Scan for the cell matching the given text and deliver its (X, Y) coordinate at center. 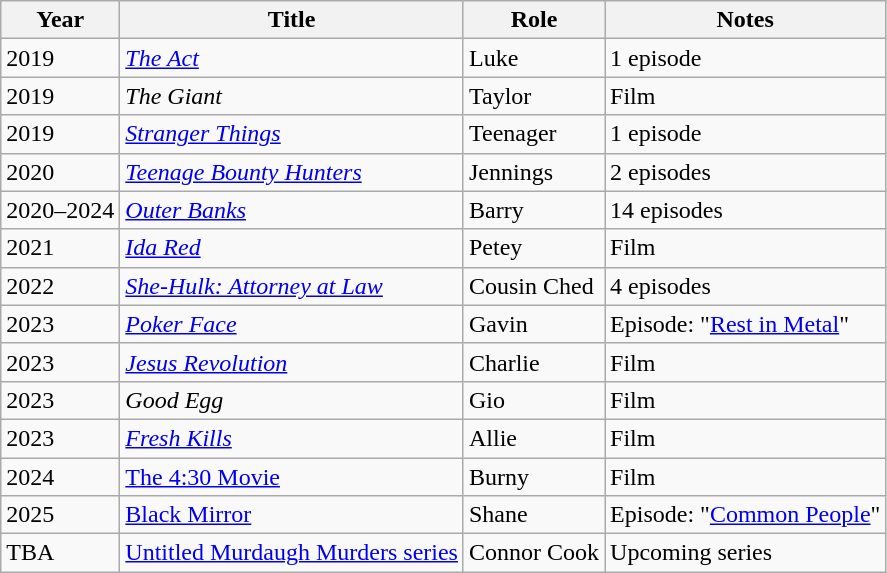
2025 (60, 515)
Outer Banks (292, 210)
The Giant (292, 96)
Year (60, 20)
Black Mirror (292, 515)
Jesus Revolution (292, 362)
Teenager (534, 134)
Good Egg (292, 400)
2020–2024 (60, 210)
Gavin (534, 324)
Stranger Things (292, 134)
Taylor (534, 96)
The 4:30 Movie (292, 477)
Shane (534, 515)
Role (534, 20)
Upcoming series (746, 553)
Poker Face (292, 324)
2022 (60, 286)
Luke (534, 58)
Jennings (534, 172)
Notes (746, 20)
She-Hulk: Attorney at Law (292, 286)
Burny (534, 477)
Barry (534, 210)
2 episodes (746, 172)
2024 (60, 477)
Cousin Ched (534, 286)
2021 (60, 248)
TBA (60, 553)
4 episodes (746, 286)
Petey (534, 248)
The Act (292, 58)
Connor Cook (534, 553)
Fresh Kills (292, 438)
2020 (60, 172)
Untitled Murdaugh Murders series (292, 553)
Title (292, 20)
Teenage Bounty Hunters (292, 172)
Gio (534, 400)
14 episodes (746, 210)
Episode: "Rest in Metal" (746, 324)
Charlie (534, 362)
Ida Red (292, 248)
Episode: "Common People" (746, 515)
Allie (534, 438)
